Extract the [X, Y] coordinate from the center of the cell holding the provided text.  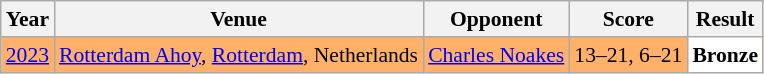
13–21, 6–21 [628, 55]
Charles Noakes [496, 55]
Venue [238, 19]
2023 [28, 55]
Year [28, 19]
Rotterdam Ahoy, Rotterdam, Netherlands [238, 55]
Bronze [725, 55]
Result [725, 19]
Score [628, 19]
Opponent [496, 19]
